Pinpoint the cell where the given text exists, returning its [x, y] midpoint coordinate. 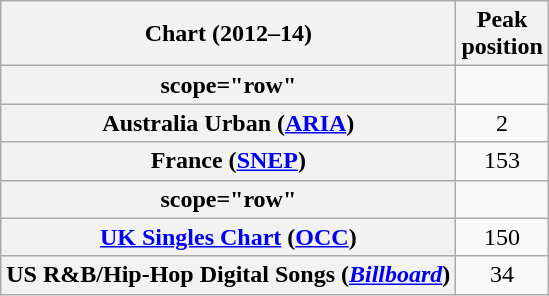
2 [502, 123]
France (SNEP) [228, 161]
Peakposition [502, 34]
Chart (2012–14) [228, 34]
153 [502, 161]
US R&B/Hip-Hop Digital Songs (Billboard) [228, 275]
UK Singles Chart (OCC) [228, 237]
34 [502, 275]
150 [502, 237]
Australia Urban (ARIA) [228, 123]
